Detect which cell encompasses the target text, then output its (X, Y) center coordinate. 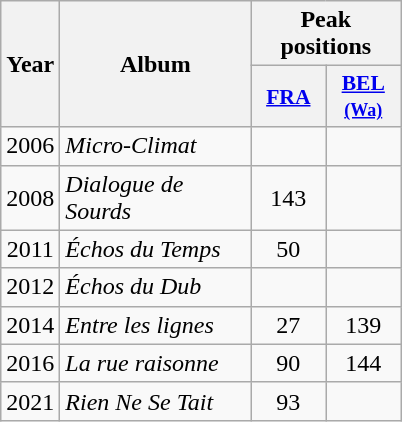
90 (288, 363)
144 (364, 363)
Micro-Climat (156, 146)
Échos du Dub (156, 287)
143 (288, 198)
La rue raisonne (156, 363)
2006 (30, 146)
50 (288, 249)
2016 (30, 363)
Year (30, 64)
93 (288, 401)
2012 (30, 287)
Album (156, 64)
139 (364, 325)
2021 (30, 401)
2008 (30, 198)
Rien Ne Se Tait (156, 401)
Entre les lignes (156, 325)
BEL (Wa) (364, 96)
Échos du Temps (156, 249)
FRA (288, 96)
27 (288, 325)
Peak positions (326, 34)
2014 (30, 325)
2011 (30, 249)
Dialogue de Sourds (156, 198)
